Output the (X, Y) coordinate of the center of the cell containing the given text.  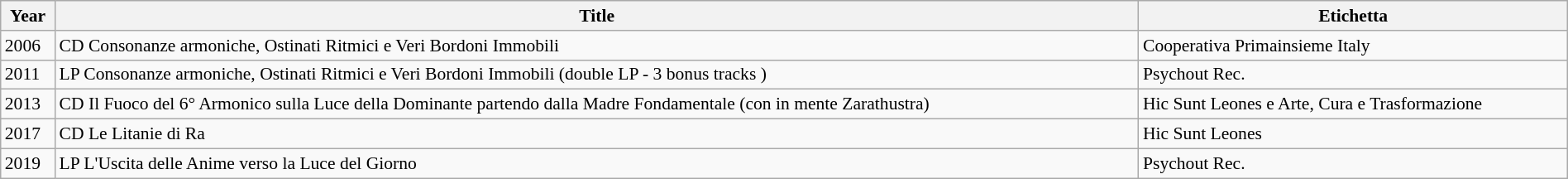
2011 (28, 75)
2013 (28, 104)
CD Il Fuoco del 6° Armonico sulla Luce della Dominante partendo dalla Madre Fondamentale (con in mente Zarathustra) (596, 104)
Year (28, 16)
Hic Sunt Leones e Arte, Cura e Trasformazione (1353, 104)
2019 (28, 163)
CD Le Litanie di Ra (596, 133)
Etichetta (1353, 16)
CD Consonanze armoniche, Ostinati Ritmici e Veri Bordoni Immobili (596, 45)
LP L'Uscita delle Anime verso la Luce del Giorno (596, 163)
LP Consonanze armoniche, Ostinati Ritmici e Veri Bordoni Immobili (double LP - 3 bonus tracks ) (596, 75)
Hic Sunt Leones (1353, 133)
Title (596, 16)
Cooperativa Primainsieme Italy (1353, 45)
2006 (28, 45)
2017 (28, 133)
